Determine the (x, y) coordinate at the center of the cell enclosing the given text.  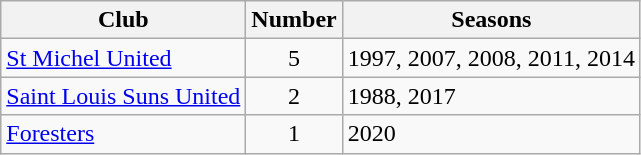
1988, 2017 (491, 96)
Number (294, 20)
Club (124, 20)
St Michel United (124, 58)
1 (294, 134)
Foresters (124, 134)
Saint Louis Suns United (124, 96)
2 (294, 96)
2020 (491, 134)
5 (294, 58)
1997, 2007, 2008, 2011, 2014 (491, 58)
Seasons (491, 20)
